Locate the cell with the specified text and output its (x, y) center coordinate. 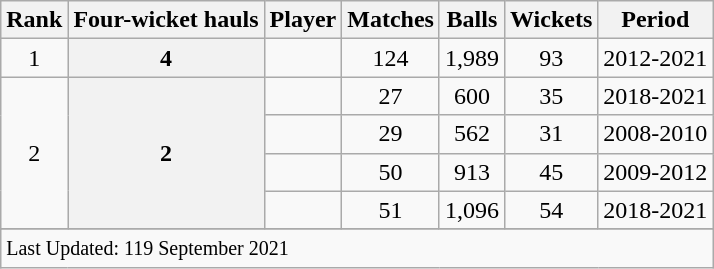
600 (472, 96)
124 (391, 58)
31 (550, 134)
Rank (34, 20)
35 (550, 96)
2008-2010 (656, 134)
45 (550, 172)
93 (550, 58)
51 (391, 210)
913 (472, 172)
Matches (391, 20)
Period (656, 20)
1 (34, 58)
Four-wicket hauls (166, 20)
Last Updated: 119 September 2021 (357, 248)
Player (303, 20)
1,096 (472, 210)
Balls (472, 20)
562 (472, 134)
27 (391, 96)
54 (550, 210)
4 (166, 58)
1,989 (472, 58)
Wickets (550, 20)
2012-2021 (656, 58)
29 (391, 134)
50 (391, 172)
2009-2012 (656, 172)
